Pinpoint the cell where the given text exists, returning its (x, y) midpoint coordinate. 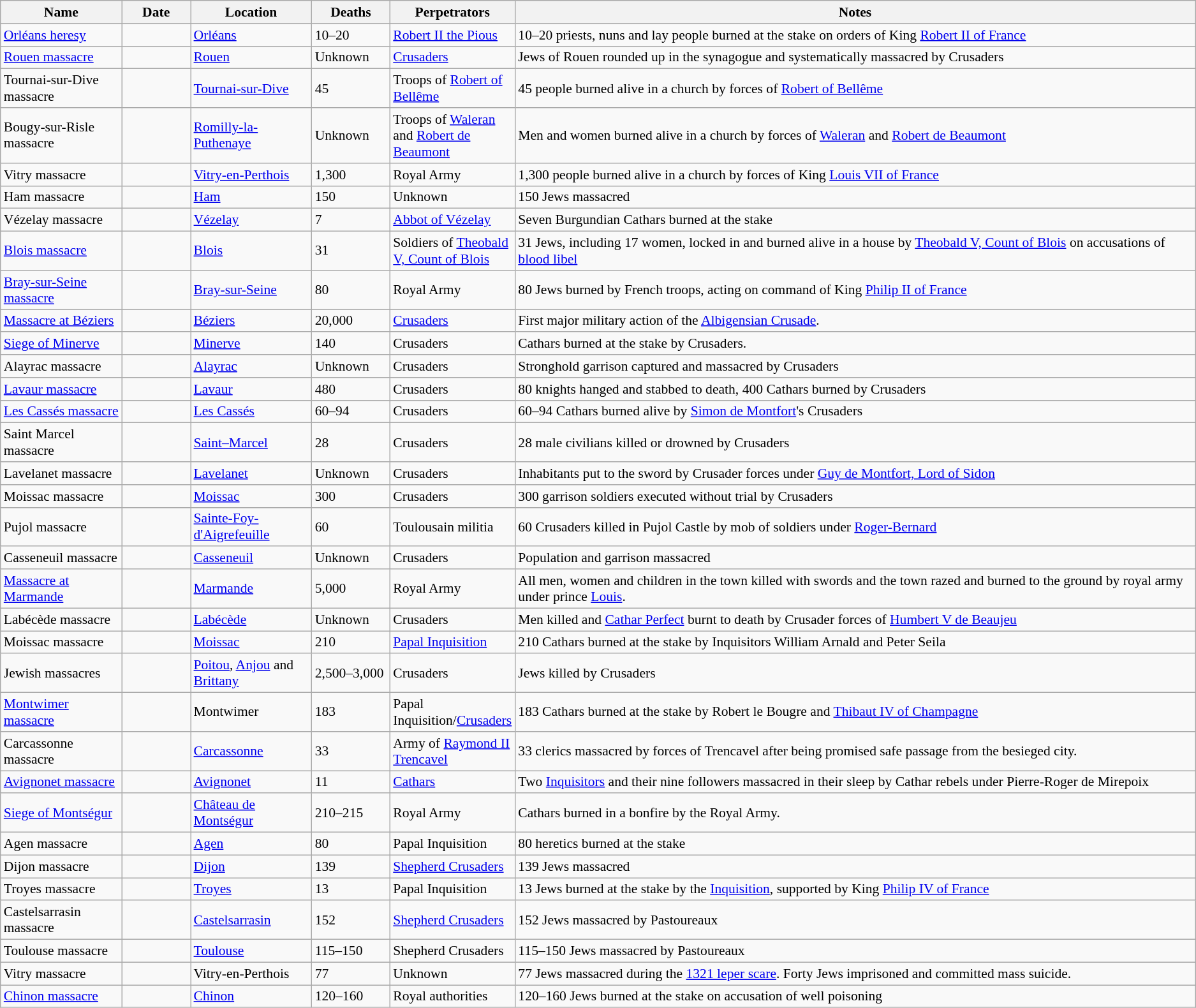
Soldiers of Theobald V, Count of Blois (452, 251)
11 (351, 782)
Ham massacre (61, 197)
152 Jews massacred by Pastoureaux (855, 920)
First major military action of the Albigensian Crusade. (855, 321)
Montwimer (251, 712)
Vézelay (251, 220)
1,300 (351, 175)
Tournai-sur-Dive (251, 88)
Rouen massacre (61, 57)
152 (351, 920)
Jews of Rouen rounded up in the synagogue and systematically massacred by Crusaders (855, 57)
Pujol massacre (61, 527)
Name (61, 12)
Les Cassés (251, 411)
13 Jews burned at the stake by the Inquisition, supported by King Philip IV of France (855, 889)
Abbot of Vézelay (452, 220)
Blois (251, 251)
Alayrac (251, 366)
300 garrison soldiers executed without trial by Crusaders (855, 496)
Dijon (251, 866)
Bray-sur-Seine massacre (61, 290)
Agen massacre (61, 844)
28 male civilians killed or drowned by Crusaders (855, 443)
210 Cathars burned at the stake by Inquisitors William Arnald and Peter Seila (855, 642)
Carcassonne massacre (61, 752)
77 (351, 974)
Saint Marcel massacre (61, 443)
Vézelay massacre (61, 220)
Massacre at Marmande (61, 588)
183 Cathars burned at the stake by Robert le Bougre and Thibaut IV of Champagne (855, 712)
Men killed and Cathar Perfect burnt to death by Crusader forces of Humbert V de Beaujeu (855, 619)
Stronghold garrison captured and massacred by Crusaders (855, 366)
Chinon (251, 997)
Massacre at Béziers (61, 321)
Labécède (251, 619)
Château de Montségur (251, 813)
120–160 (351, 997)
Poitou, Anjou and Brittany (251, 674)
10–20 priests, nuns and lay people burned at the stake on orders of King Robert II of France (855, 35)
77 Jews massacred during the 1321 leper scare. Forty Jews imprisoned and committed mass suicide. (855, 974)
115–150 Jews massacred by Pastoureaux (855, 951)
Orléans heresy (61, 35)
Bray-sur-Seine (251, 290)
80 heretics burned at the stake (855, 844)
33 (351, 752)
120–160 Jews burned at the stake on accusation of well poisoning (855, 997)
Saint–Marcel (251, 443)
Marmande (251, 588)
Avignonet massacre (61, 782)
All men, women and children in the town killed with swords and the town razed and burned to the ground by royal army under prince Louis. (855, 588)
Alayrac massacre (61, 366)
Cathars burned at the stake by Crusaders. (855, 344)
Cathars (452, 782)
140 (351, 344)
Ham (251, 197)
Montwimer massacre (61, 712)
Chinon massacre (61, 997)
Location (251, 12)
Cathars burned in a bonfire by the Royal Army. (855, 813)
150 (351, 197)
Inhabitants put to the sword by Crusader forces under Guy de Montfort, Lord of Sidon (855, 473)
Two Inquisitors and their nine followers massacred in their sleep by Cathar rebels under Pierre-Roger de Mirepoix (855, 782)
Siege of Montségur (61, 813)
28 (351, 443)
60 Crusaders killed in Pujol Castle by mob of soldiers under Roger-Bernard (855, 527)
Rouen (251, 57)
Lavelanet (251, 473)
Jewish massacres (61, 674)
5,000 (351, 588)
Deaths (351, 12)
7 (351, 220)
Troops of Waleran and Robert de Beaumont (452, 135)
Population and garrison massacred (855, 558)
60–94 (351, 411)
Royal authorities (452, 997)
Papal Inquisition/Crusaders (452, 712)
Béziers (251, 321)
Sainte-Foy-d'Aigrefeuille (251, 527)
13 (351, 889)
Avignonet (251, 782)
Orléans (251, 35)
Army of Raymond II Trencavel (452, 752)
Lavelanet massacre (61, 473)
45 people burned alive in a church by forces of Robert of Bellême (855, 88)
139 (351, 866)
Men and women burned alive in a church by forces of Waleran and Robert de Beaumont (855, 135)
Perpetrators (452, 12)
Troyes (251, 889)
80 Jews burned by French troops, acting on command of King Philip II of France (855, 290)
45 (351, 88)
115–150 (351, 951)
Castelsarrasin massacre (61, 920)
Bougy-sur-Risle massacre (61, 135)
150 Jews massacred (855, 197)
Labécède massacre (61, 619)
Siege of Minerve (61, 344)
Les Cassés massacre (61, 411)
Troops of Robert of Bellême (452, 88)
480 (351, 389)
60 (351, 527)
10–20 (351, 35)
Carcassonne (251, 752)
1,300 people burned alive in a church by forces of King Louis VII of France (855, 175)
300 (351, 496)
80 knights hanged and stabbed to death, 400 Cathars burned by Crusaders (855, 389)
Notes (855, 12)
Seven Burgundian Cathars burned at the stake (855, 220)
Agen (251, 844)
210 (351, 642)
Castelsarrasin (251, 920)
Tournai-sur-Dive massacre (61, 88)
Casseneuil (251, 558)
183 (351, 712)
Toulousain militia (452, 527)
Robert II the Pious (452, 35)
Minerve (251, 344)
Lavaur massacre (61, 389)
20,000 (351, 321)
Casseneuil massacre (61, 558)
31 Jews, including 17 women, locked in and burned alive in a house by Theobald V, Count of Blois on accusations of blood libel (855, 251)
139 Jews massacred (855, 866)
Date (156, 12)
Blois massacre (61, 251)
33 clerics massacred by forces of Trencavel after being promised safe passage from the besieged city. (855, 752)
210–215 (351, 813)
Dijon massacre (61, 866)
Toulouse massacre (61, 951)
2,500–3,000 (351, 674)
Lavaur (251, 389)
31 (351, 251)
Troyes massacre (61, 889)
Toulouse (251, 951)
60–94 Cathars burned alive by Simon de Montfort's Crusaders (855, 411)
Jews killed by Crusaders (855, 674)
Romilly-la-Puthenaye (251, 135)
